From the cell containing the given text, extract its center point as [x, y] coordinate. 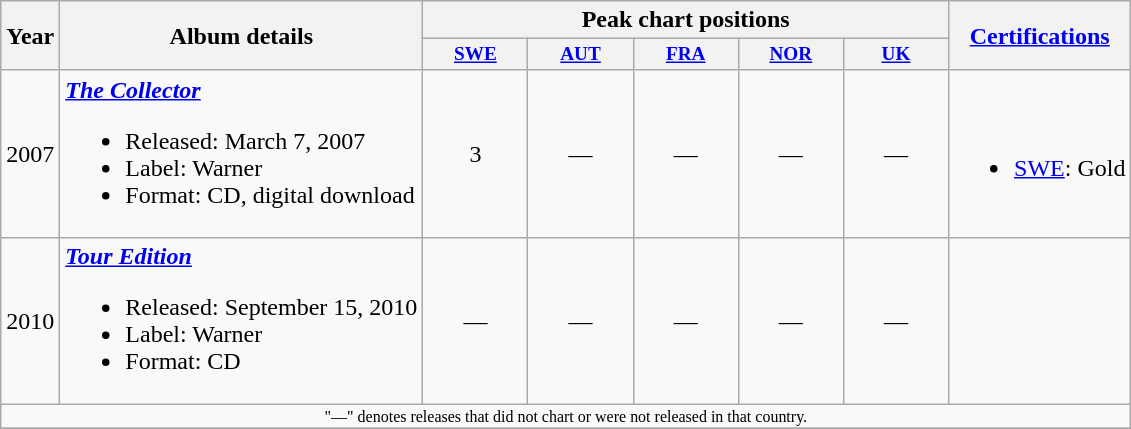
"—" denotes releases that did not chart or were not released in that country. [566, 417]
UK [896, 55]
NOR [790, 55]
AUT [580, 55]
The CollectorReleased: March 7, 2007Label: WarnerFormat: CD, digital download [242, 154]
Year [30, 36]
Album details [242, 36]
2010 [30, 322]
Certifications [1040, 36]
Tour EditionReleased: September 15, 2010Label: WarnerFormat: CD [242, 322]
2007 [30, 154]
Peak chart positions [686, 20]
SWE: Gold [1040, 154]
FRA [686, 55]
3 [476, 154]
SWE [476, 55]
